Capture the cell that displays the provided text and extract its (X, Y) central coordinate. 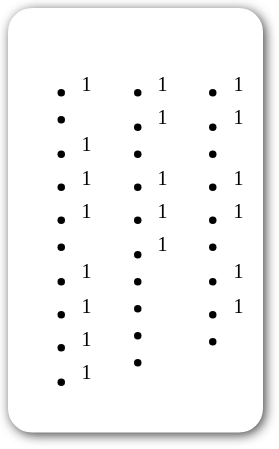
11111111 (56, 220)
111111 (208, 220)
11111 (132, 220)
